Extract the [X, Y] coordinate from the center of the cell holding the provided text.  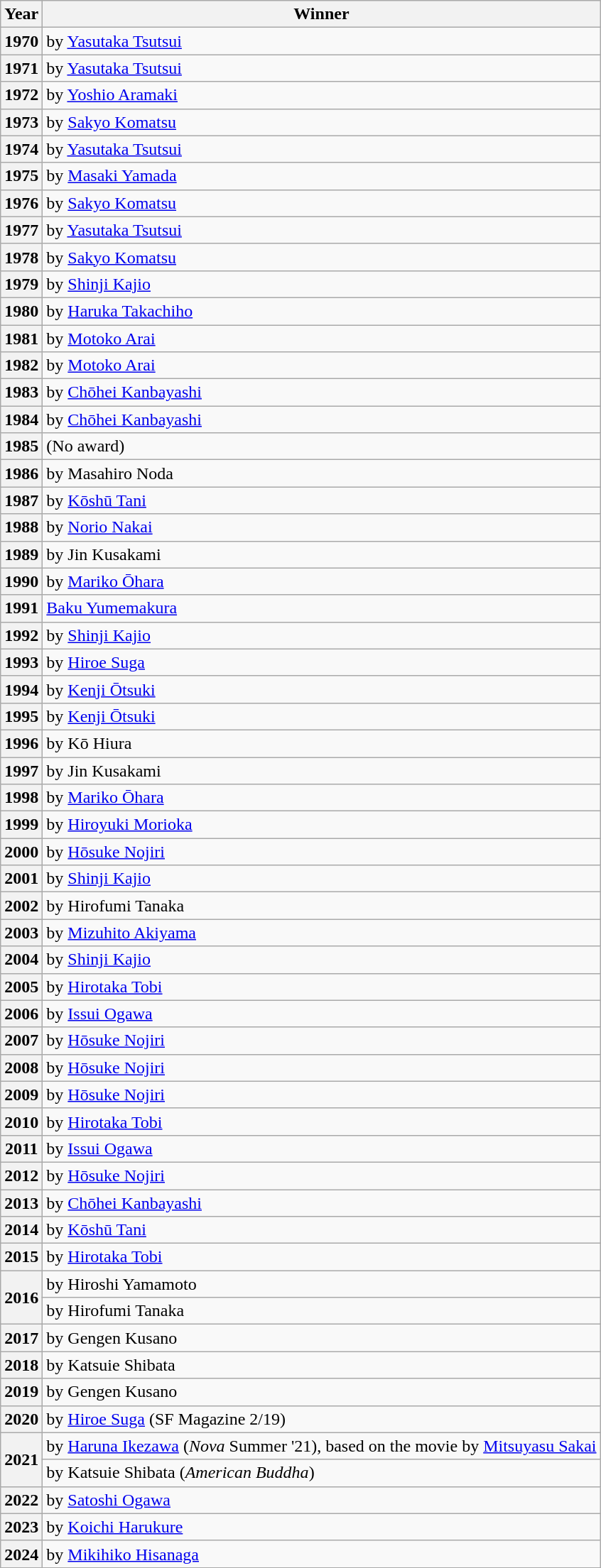
by Satoshi Ogawa [321, 1500]
1974 [21, 149]
1994 [21, 689]
1990 [21, 581]
(No award) [321, 446]
1970 [21, 41]
1999 [21, 825]
by Katsuie Shibata [321, 1365]
2008 [21, 1068]
2016 [21, 1298]
1973 [21, 122]
2002 [21, 906]
by Katsuie Shibata (American Buddha) [321, 1473]
by Hiroyuki Morioka [321, 825]
by Mikihiko Hisanaga [321, 1554]
1997 [21, 770]
1980 [21, 311]
Winner [321, 14]
1982 [21, 366]
by Mizuhito Akiyama [321, 933]
1995 [21, 716]
1978 [21, 257]
2003 [21, 933]
2007 [21, 1041]
1979 [21, 284]
2006 [21, 1014]
1998 [21, 798]
2022 [21, 1500]
2013 [21, 1203]
1977 [21, 230]
by Haruna Ikezawa (Nova Summer '21), based on the movie by Mitsuyasu Sakai [321, 1446]
by Hiroe Suga [321, 662]
2005 [21, 987]
by Hiroshi Yamamoto [321, 1284]
1996 [21, 743]
2011 [21, 1148]
by Masahiro Noda [321, 473]
2012 [21, 1175]
2017 [21, 1338]
2020 [21, 1419]
1992 [21, 635]
Baku Yumemakura [321, 608]
1976 [21, 203]
2001 [21, 879]
1987 [21, 500]
1991 [21, 608]
by Masaki Yamada [321, 176]
by Kō Hiura [321, 743]
1984 [21, 420]
1988 [21, 527]
by Hiroe Suga (SF Magazine 2/19) [321, 1419]
2009 [21, 1095]
2023 [21, 1527]
2019 [21, 1392]
1989 [21, 554]
by Koichi Harukure [321, 1527]
by Yoshio Aramaki [321, 95]
2018 [21, 1365]
by Norio Nakai [321, 527]
1972 [21, 95]
1983 [21, 393]
1975 [21, 176]
2014 [21, 1230]
2021 [21, 1459]
2004 [21, 960]
1986 [21, 473]
2000 [21, 852]
2024 [21, 1554]
2015 [21, 1257]
1971 [21, 68]
1993 [21, 662]
Year [21, 14]
1985 [21, 446]
2010 [21, 1122]
1981 [21, 339]
by Haruka Takachiho [321, 311]
